Locate the cell with the specified text and output its (X, Y) center coordinate. 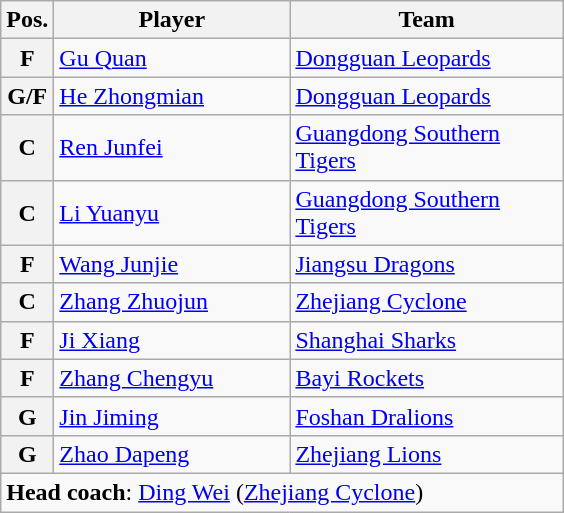
Jin Jiming (172, 416)
Jiangsu Dragons (427, 264)
Ren Junfei (172, 148)
Zhao Dapeng (172, 454)
Gu Quan (172, 58)
Player (172, 20)
Pos. (28, 20)
Zhang Zhuojun (172, 302)
G/F (28, 96)
Bayi Rockets (427, 378)
Wang Junjie (172, 264)
Zhejiang Lions (427, 454)
Head coach: Ding Wei (Zhejiang Cyclone) (282, 492)
Ji Xiang (172, 340)
Zhang Chengyu (172, 378)
Shanghai Sharks (427, 340)
Li Yuanyu (172, 212)
Zhejiang Cyclone (427, 302)
Foshan Dralions (427, 416)
Team (427, 20)
He Zhongmian (172, 96)
